Find where the given text appears and provide that cell's center as (X, Y) coordinate. 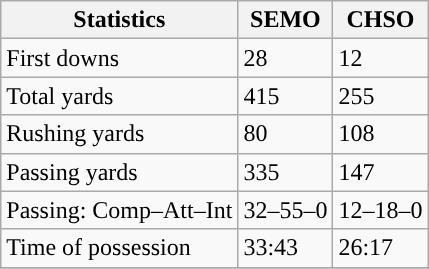
First downs (120, 58)
Passing: Comp–Att–Int (120, 210)
12 (380, 58)
Time of possession (120, 248)
Total yards (120, 96)
12–18–0 (380, 210)
CHSO (380, 20)
147 (380, 172)
335 (286, 172)
Rushing yards (120, 134)
415 (286, 96)
28 (286, 58)
80 (286, 134)
Statistics (120, 20)
32–55–0 (286, 210)
255 (380, 96)
SEMO (286, 20)
33:43 (286, 248)
26:17 (380, 248)
Passing yards (120, 172)
108 (380, 134)
